Find where the given text appears and provide that cell's center as (X, Y) coordinate. 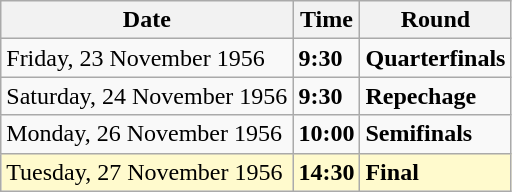
Time (326, 20)
Date (147, 20)
Final (436, 172)
Quarterfinals (436, 58)
Tuesday, 27 November 1956 (147, 172)
Friday, 23 November 1956 (147, 58)
Semifinals (436, 134)
Repechage (436, 96)
Monday, 26 November 1956 (147, 134)
Round (436, 20)
10:00 (326, 134)
14:30 (326, 172)
Saturday, 24 November 1956 (147, 96)
